Locate the cell with the specified text and output its [X, Y] center coordinate. 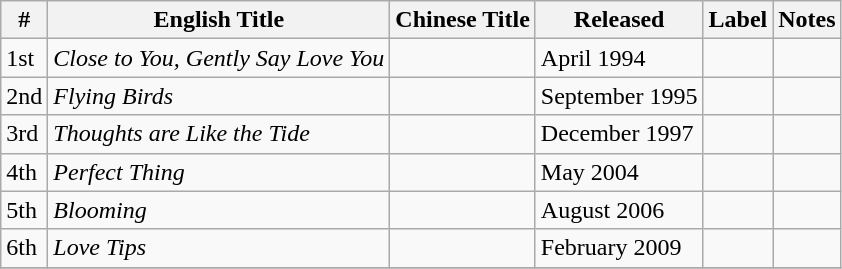
Flying Birds [219, 96]
5th [24, 210]
Thoughts are Like the Tide [219, 134]
Chinese Title [463, 20]
Perfect Thing [219, 172]
English Title [219, 20]
Love Tips [219, 248]
February 2009 [619, 248]
Blooming [219, 210]
Released [619, 20]
August 2006 [619, 210]
Notes [807, 20]
Label [738, 20]
6th [24, 248]
September 1995 [619, 96]
4th [24, 172]
3rd [24, 134]
# [24, 20]
April 1994 [619, 58]
2nd [24, 96]
1st [24, 58]
Close to You, Gently Say Love You [219, 58]
December 1997 [619, 134]
May 2004 [619, 172]
